Output the [x, y] coordinate of the center of the cell containing the given text.  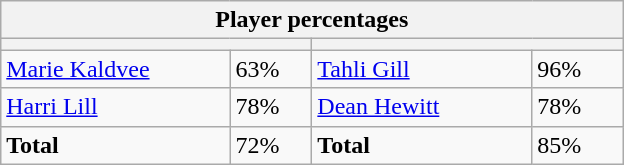
Player percentages [312, 20]
Tahli Gill [422, 69]
85% [578, 145]
63% [271, 69]
96% [578, 69]
Dean Hewitt [422, 107]
72% [271, 145]
Marie Kaldvee [116, 69]
Harri Lill [116, 107]
